Output the (X, Y) coordinate of the center of the cell containing the given text.  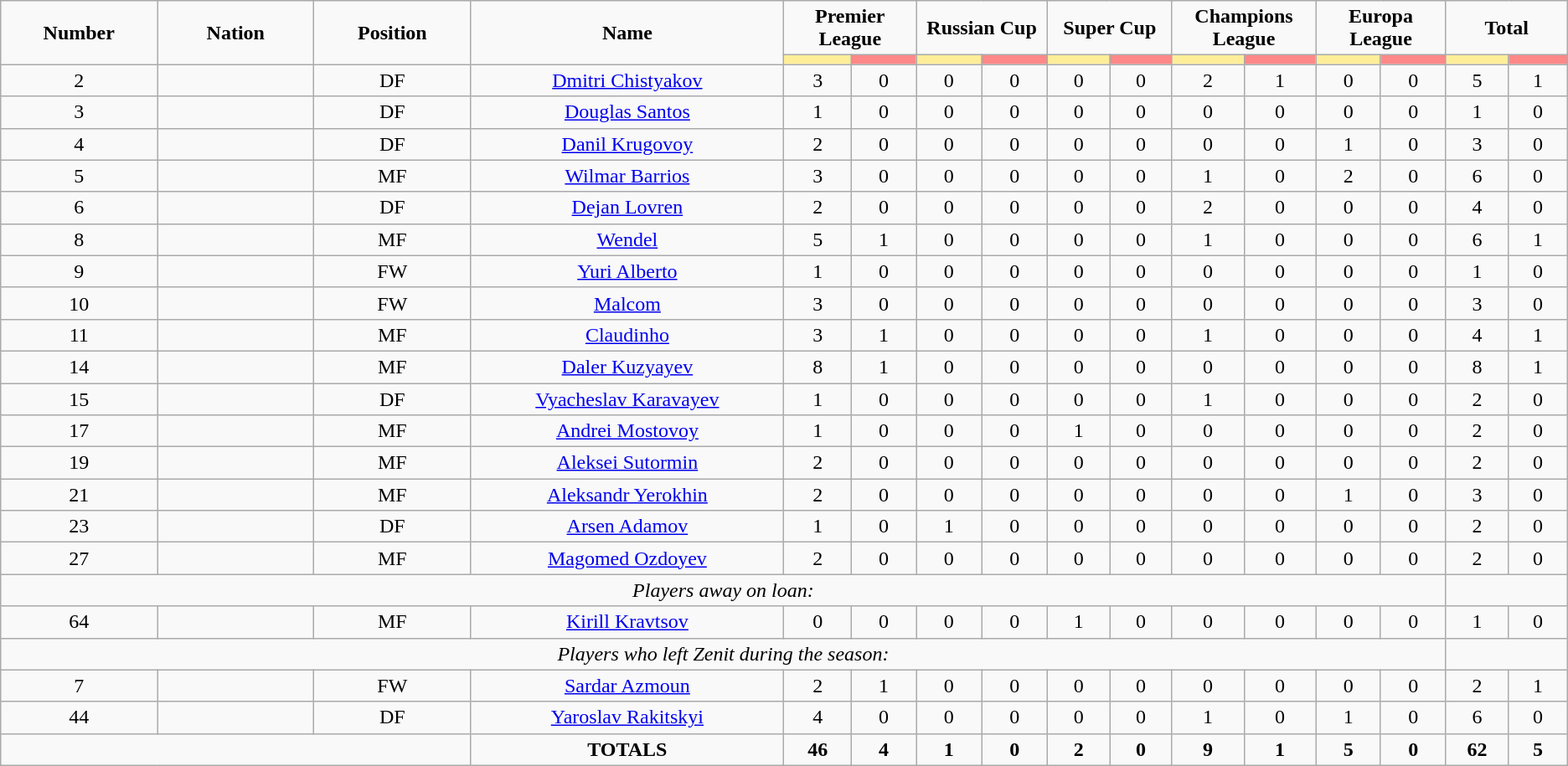
15 (79, 399)
Sardar Azmoun (627, 686)
Name (627, 33)
Danil Krugovoy (627, 144)
Europa League (1380, 28)
Douglas Santos (627, 112)
Nation (236, 33)
Dejan Lovren (627, 208)
17 (79, 431)
11 (79, 335)
Claudinho (627, 335)
Magomed Ozdoyev (627, 558)
62 (1478, 749)
Number (79, 33)
46 (818, 749)
14 (79, 367)
TOTALS (627, 749)
21 (79, 495)
Yaroslav Rakitskyi (627, 717)
Daler Kuzyayev (627, 367)
Position (392, 33)
Kirill Kravtsov (627, 622)
19 (79, 463)
Russian Cup (982, 28)
44 (79, 717)
10 (79, 303)
Wendel (627, 239)
7 (79, 686)
64 (79, 622)
Aleksandr Yerokhin (627, 495)
Players who left Zenit during the season: (724, 654)
Vyacheslav Karavayev (627, 399)
Total (1506, 28)
27 (79, 558)
Andrei Mostovoy (627, 431)
Premier League (850, 28)
Dmitri Chistyakov (627, 80)
23 (79, 527)
Champions League (1244, 28)
Malcom (627, 303)
Yuri Alberto (627, 271)
Aleksei Sutormin (627, 463)
Players away on loan: (724, 590)
Arsen Adamov (627, 527)
Wilmar Barrios (627, 176)
Super Cup (1111, 28)
